Return (X, Y) of the center of cell containing provided text 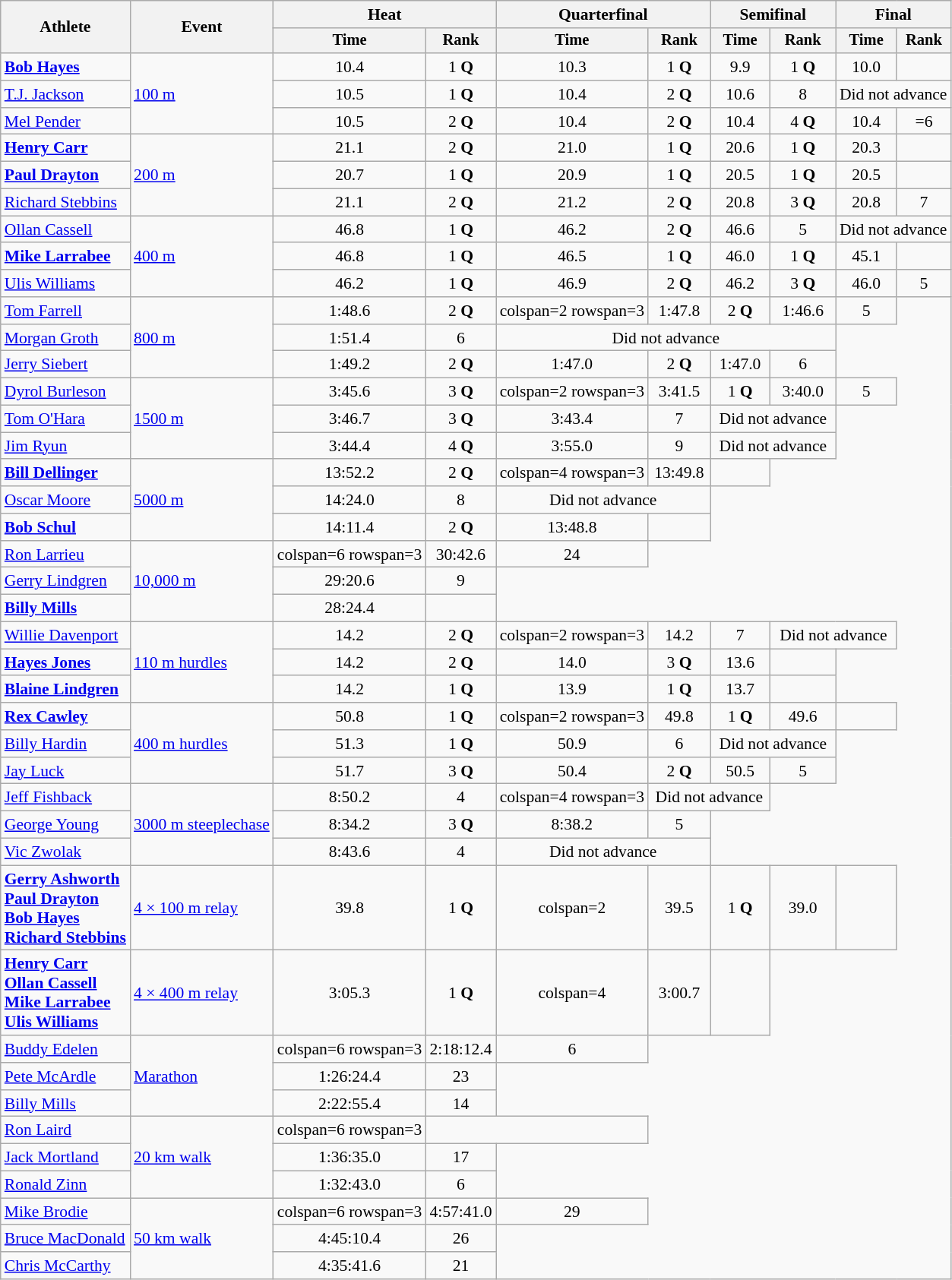
Bill Dellinger (65, 473)
50.4 (573, 771)
21.2 (573, 203)
10,000 m (202, 582)
3:40.0 (803, 392)
Vic Zwolak (65, 852)
Athlete (65, 27)
=6 (924, 122)
400 m (202, 257)
1:36:35.0 (349, 1158)
4:45:10.4 (349, 1239)
Jack Mortland (65, 1158)
14.0 (573, 662)
1:49.2 (349, 365)
colspan=4 (573, 993)
2:22:55.4 (349, 1104)
3000 m steeplechase (202, 825)
4 × 100 m relay (202, 908)
29:20.6 (349, 581)
51.7 (349, 771)
50.8 (349, 716)
24 (573, 555)
1:47.8 (679, 311)
3:44.4 (349, 446)
8:50.2 (349, 798)
49.8 (679, 716)
1:32:43.0 (349, 1185)
9.9 (740, 67)
Chris McCarthy (65, 1266)
Tom O'Hara (65, 419)
George Young (65, 825)
45.1 (866, 257)
Semifinal (773, 14)
8:34.2 (349, 825)
Dyrol Burleson (65, 392)
8:38.2 (573, 825)
Mike Brodie (65, 1212)
100 m (202, 94)
Jeff Fishback (65, 798)
Jim Ryun (65, 446)
50.9 (573, 744)
Mel Pender (65, 122)
20.3 (866, 148)
8:43.6 (349, 852)
110 m hurdles (202, 662)
13:52.2 (349, 473)
5000 m (202, 500)
Event (202, 27)
T.J. Jackson (65, 94)
51.3 (349, 744)
Hayes Jones (65, 662)
10.3 (573, 67)
4:57:41.0 (460, 1212)
20.9 (573, 175)
46.5 (573, 257)
Tom Farrell (65, 311)
39.8 (349, 908)
20.7 (349, 175)
20 km walk (202, 1158)
20.6 (740, 148)
Billy Hardin (65, 744)
Heat (384, 14)
Mike Larrabee (65, 257)
4 × 400 m relay (202, 993)
Morgan Groth (65, 338)
13.9 (573, 690)
2:18:12.4 (460, 1049)
17 (460, 1158)
10.6 (740, 94)
46.6 (740, 229)
23 (460, 1076)
Marathon (202, 1076)
Ulis Williams (65, 283)
29 (573, 1212)
200 m (202, 175)
3:55.0 (573, 446)
21 (460, 1266)
13:49.8 (679, 473)
50.5 (740, 771)
10.0 (866, 67)
800 m (202, 337)
3:43.4 (573, 419)
1:48.6 (349, 311)
13.7 (740, 690)
Henry Carr (65, 148)
Rex Cawley (65, 716)
13.6 (740, 662)
39.0 (803, 908)
Final (893, 14)
colspan=2 (573, 908)
Jay Luck (65, 771)
30:42.6 (460, 555)
Ron Laird (65, 1130)
Bob Schul (65, 527)
Paul Drayton (65, 175)
3:45.6 (349, 392)
13:48.8 (573, 527)
1:26:24.4 (349, 1076)
4:35:41.6 (349, 1266)
Bruce MacDonald (65, 1239)
1:46.6 (803, 311)
Oscar Moore (65, 500)
49.6 (803, 716)
Ollan Cassell (65, 229)
Buddy Edelen (65, 1049)
1500 m (202, 419)
28:24.4 (349, 608)
400 m hurdles (202, 743)
Gerry AshworthPaul DraytonBob HayesRichard Stebbins (65, 908)
50 km walk (202, 1238)
Richard Stebbins (65, 203)
14:24.0 (349, 500)
21.0 (573, 148)
46.9 (573, 283)
Gerry Lindgren (65, 581)
1:51.4 (349, 338)
Bob Hayes (65, 67)
3:46.7 (349, 419)
26 (460, 1239)
Quarterfinal (603, 14)
14:11.4 (349, 527)
39.5 (679, 908)
3:05.3 (349, 993)
3:00.7 (679, 993)
Willie Davenport (65, 636)
Pete McArdle (65, 1076)
Ron Larrieu (65, 555)
Ronald Zinn (65, 1185)
3:41.5 (679, 392)
Blaine Lindgren (65, 690)
Jerry Siebert (65, 365)
14 (460, 1104)
Henry CarrOllan CassellMike LarrabeeUlis Williams (65, 993)
